Pinpoint the cell where the given text exists, returning its (x, y) midpoint coordinate. 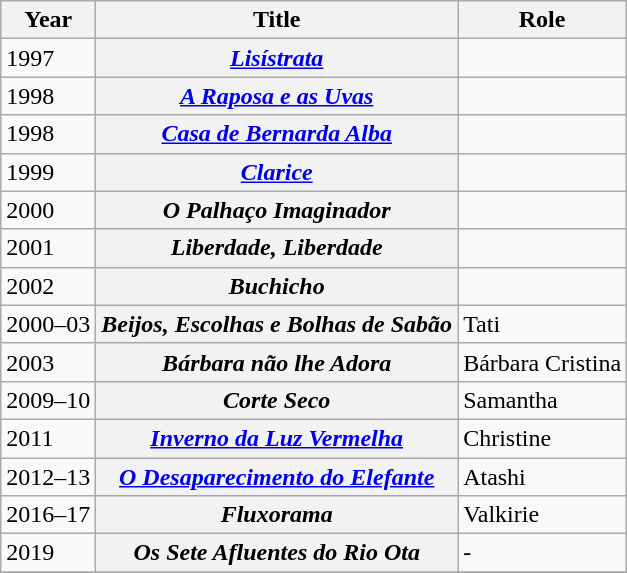
2016–17 (48, 515)
2009–10 (48, 400)
Lisístrata (277, 58)
Corte Seco (277, 400)
Tati (542, 324)
Valkirie (542, 515)
A Raposa e as Uvas (277, 96)
Clarice (277, 172)
Samantha (542, 400)
2002 (48, 286)
Title (277, 20)
Inverno da Luz Vermelha (277, 438)
2011 (48, 438)
O Desaparecimento do Elefante (277, 477)
2000 (48, 210)
2001 (48, 248)
1997 (48, 58)
Beijos, Escolhas e Bolhas de Sabão (277, 324)
O Palhaço Imaginador (277, 210)
Bárbara não lhe Adora (277, 362)
Buchicho (277, 286)
2019 (48, 553)
Atashi (542, 477)
Year (48, 20)
- (542, 553)
Bárbara Cristina (542, 362)
2003 (48, 362)
1999 (48, 172)
Fluxorama (277, 515)
Liberdade, Liberdade (277, 248)
2012–13 (48, 477)
Role (542, 20)
Casa de Bernarda Alba (277, 134)
2000–03 (48, 324)
Os Sete Afluentes do Rio Ota (277, 553)
Christine (542, 438)
